For the text-containing cell, return its midpoint in (X, Y) coordinate format. 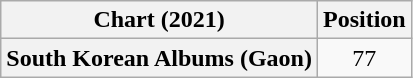
Position (364, 20)
Chart (2021) (160, 20)
77 (364, 58)
South Korean Albums (Gaon) (160, 58)
